Provide the (x, y) coordinate of the cell's center where the given text is located.  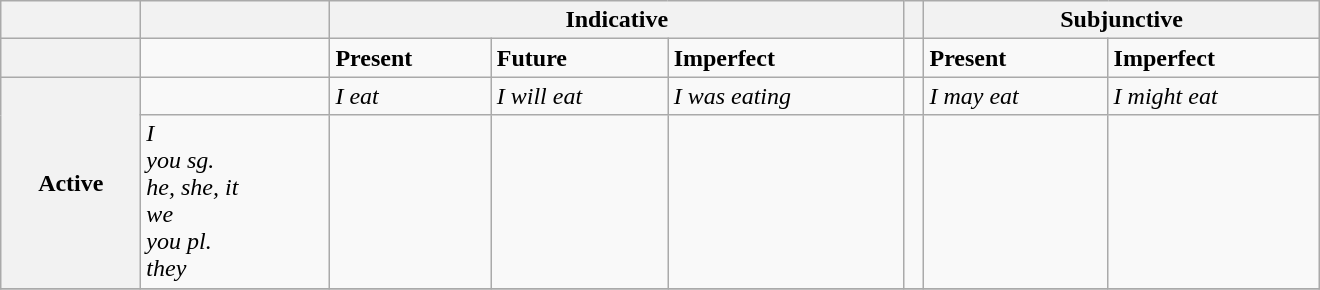
Indicative (617, 20)
Iyou sg.he, she, itweyou pl.they (236, 202)
Future (580, 58)
I might eat (1214, 96)
I eat (410, 96)
I may eat (1016, 96)
I was eating (786, 96)
I will eat (580, 96)
Subjunctive (1122, 20)
Active (71, 182)
